Scan for the cell matching the given text and deliver its [X, Y] coordinate at center. 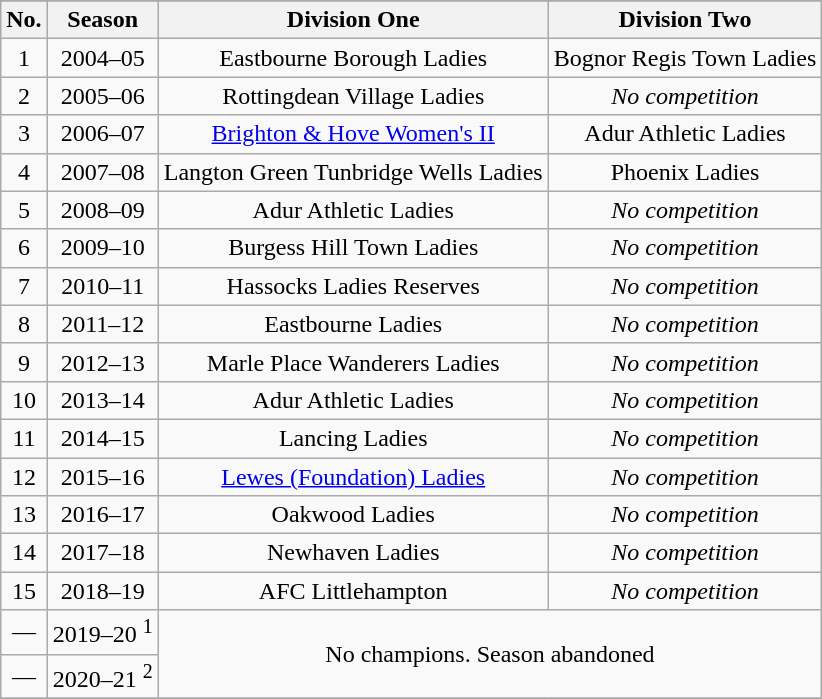
4 [24, 172]
11 [24, 438]
Hassocks Ladies Reserves [353, 286]
9 [24, 362]
2020–21 2 [102, 676]
12 [24, 477]
7 [24, 286]
3 [24, 134]
2009–10 [102, 248]
5 [24, 210]
Marle Place Wanderers Ladies [353, 362]
Lancing Ladies [353, 438]
No champions. Season abandoned [490, 654]
Brighton & Hove Women's II [353, 134]
Bognor Regis Town Ladies [685, 58]
2013–14 [102, 400]
Division One [353, 20]
2012–13 [102, 362]
2004–05 [102, 58]
Lewes (Foundation) Ladies [353, 477]
2008–09 [102, 210]
10 [24, 400]
Eastbourne Borough Ladies [353, 58]
2005–06 [102, 96]
2016–17 [102, 515]
2007–08 [102, 172]
2006–07 [102, 134]
2010–11 [102, 286]
No. [24, 20]
Oakwood Ladies [353, 515]
Season [102, 20]
Newhaven Ladies [353, 553]
Rottingdean Village Ladies [353, 96]
Eastbourne Ladies [353, 324]
2 [24, 96]
13 [24, 515]
6 [24, 248]
Langton Green Tunbridge Wells Ladies [353, 172]
Phoenix Ladies [685, 172]
2014–15 [102, 438]
2011–12 [102, 324]
2017–18 [102, 553]
14 [24, 553]
2015–16 [102, 477]
15 [24, 591]
2018–19 [102, 591]
AFC Littlehampton [353, 591]
2019–20 1 [102, 632]
8 [24, 324]
Division Two [685, 20]
1 [24, 58]
Burgess Hill Town Ladies [353, 248]
